Identify which cell holds the provided text, then report its [X, Y] central coordinate. 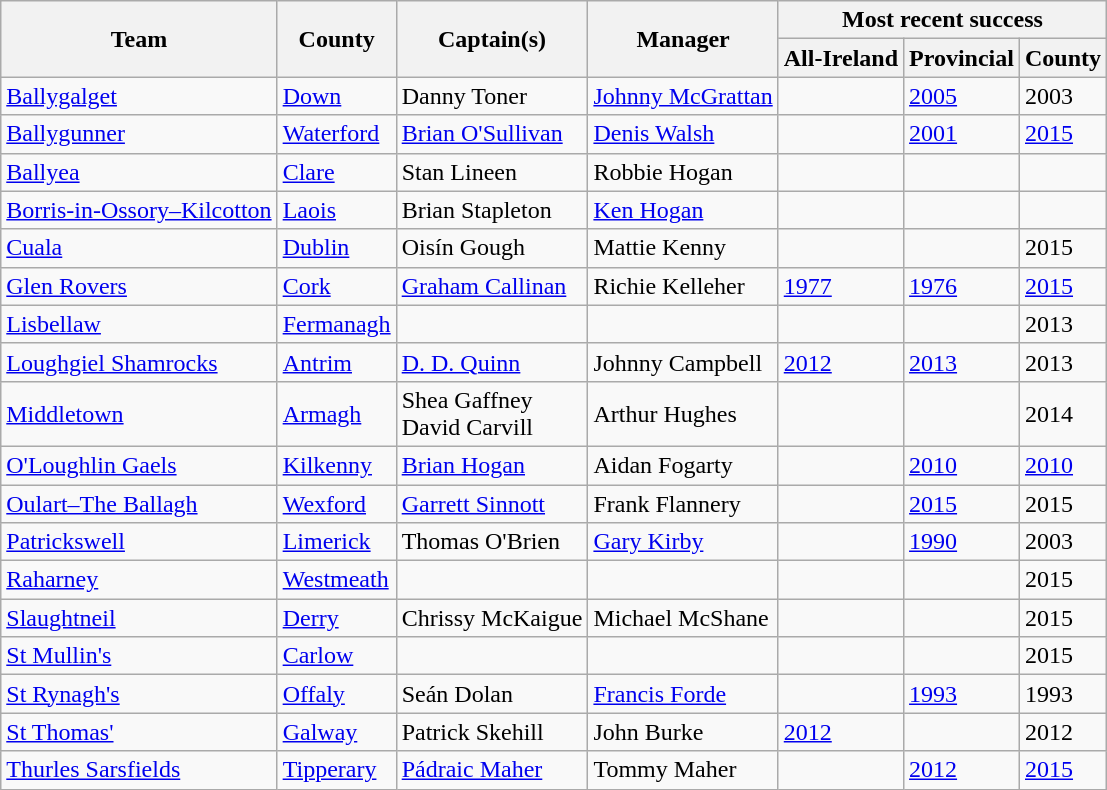
Richie Kelleher [683, 286]
John Burke [683, 732]
Kilkenny [336, 465]
Ken Hogan [683, 210]
Frank Flannery [683, 503]
Graham Callinan [492, 286]
Ballyea [139, 172]
Offaly [336, 694]
2005 [962, 96]
Derry [336, 618]
Dublin [336, 248]
Shea GaffneyDavid Carvill [492, 414]
Fermanagh [336, 324]
O'Loughlin Gaels [139, 465]
Oulart–The Ballagh [139, 503]
Manager [683, 39]
Brian Stapleton [492, 210]
Thurles Sarsfields [139, 770]
D. D. Quinn [492, 362]
Limerick [336, 542]
Danny Toner [492, 96]
2014 [1062, 414]
Robbie Hogan [683, 172]
Cuala [139, 248]
Denis Walsh [683, 134]
Patrick Skehill [492, 732]
Lisbellaw [139, 324]
Stan Lineen [492, 172]
Westmeath [336, 580]
Glen Rovers [139, 286]
Michael McShane [683, 618]
All-Ireland [840, 58]
Team [139, 39]
Provincial [962, 58]
Arthur Hughes [683, 414]
Wexford [336, 503]
St Mullin's [139, 656]
Borris-in-Ossory–Kilcotton [139, 210]
Johnny McGrattan [683, 96]
Armagh [336, 414]
Tommy Maher [683, 770]
Mattie Kenny [683, 248]
Clare [336, 172]
Oisín Gough [492, 248]
Brian O'Sullivan [492, 134]
1977 [840, 286]
Brian Hogan [492, 465]
Chrissy McKaigue [492, 618]
Slaughtneil [139, 618]
Francis Forde [683, 694]
Laois [336, 210]
Middletown [139, 414]
Cork [336, 286]
Gary Kirby [683, 542]
Ballygalget [139, 96]
1990 [962, 542]
Johnny Campbell [683, 362]
Aidan Fogarty [683, 465]
St Thomas' [139, 732]
Antrim [336, 362]
Thomas O'Brien [492, 542]
Waterford [336, 134]
Patrickswell [139, 542]
2001 [962, 134]
Pádraic Maher [492, 770]
St Rynagh's [139, 694]
Loughgiel Shamrocks [139, 362]
1976 [962, 286]
Raharney [139, 580]
Ballygunner [139, 134]
Carlow [336, 656]
Down [336, 96]
Garrett Sinnott [492, 503]
Galway [336, 732]
Seán Dolan [492, 694]
Captain(s) [492, 39]
Most recent success [942, 20]
Tipperary [336, 770]
